Find where the given text appears and provide that cell's center as [X, Y] coordinate. 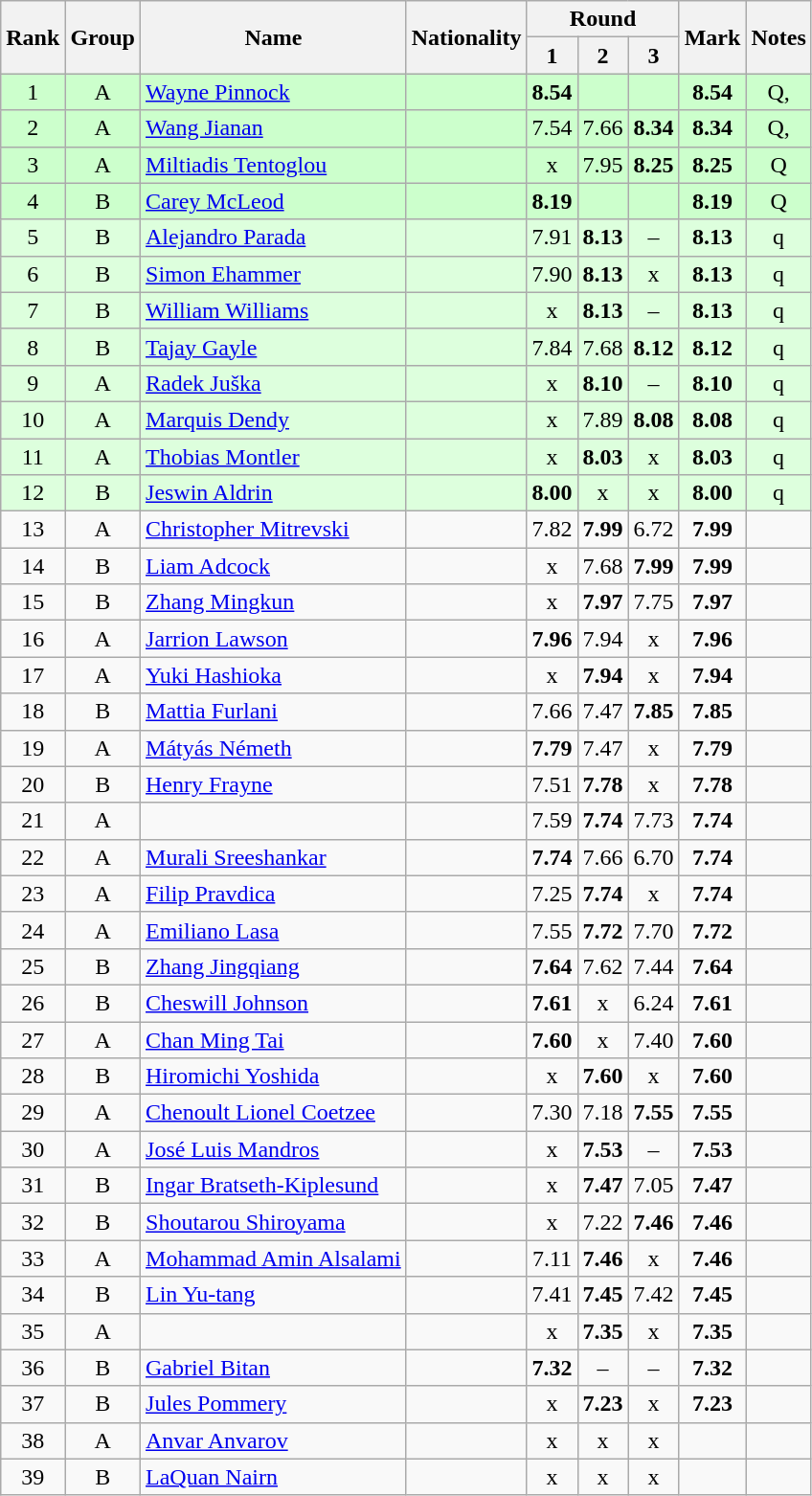
33 [33, 1258]
6.70 [653, 857]
7.18 [603, 1113]
Thobias Montler [274, 457]
Murali Sreeshankar [274, 857]
39 [33, 1477]
Tajay Gayle [274, 347]
35 [33, 1331]
5 [33, 238]
Shoutarou Shiroyama [274, 1222]
16 [33, 639]
7 [33, 310]
21 [33, 821]
8 [33, 347]
7.82 [552, 530]
7.62 [603, 966]
Anvar Anvarov [274, 1440]
7.22 [603, 1222]
Wang Jianan [274, 128]
Marquis Dendy [274, 419]
Mattia Furlani [274, 712]
LaQuan Nairn [274, 1477]
7.89 [603, 419]
7.05 [653, 1186]
7.59 [552, 821]
7.11 [552, 1258]
Round [603, 19]
7.70 [653, 930]
Gabriel Bitan [274, 1368]
Jarrion Lawson [274, 639]
15 [33, 602]
Christopher Mitrevski [274, 530]
Emiliano Lasa [274, 930]
7.40 [653, 1039]
Group [103, 37]
Mátyás Németh [274, 748]
7.51 [552, 784]
Simon Ehammer [274, 274]
27 [33, 1039]
34 [33, 1295]
Yuki Hashioka [274, 675]
Wayne Pinnock [274, 92]
Name [274, 37]
37 [33, 1404]
31 [33, 1186]
10 [33, 419]
4 [33, 201]
Alejandro Parada [274, 238]
32 [33, 1222]
Notes [778, 37]
Nationality [466, 37]
6 [33, 274]
7.42 [653, 1295]
Ingar Bratseth-Kiplesund [274, 1186]
Filip Pravdica [274, 894]
6.24 [653, 1003]
13 [33, 530]
Chenoult Lionel Coetzee [274, 1113]
Hiromichi Yoshida [274, 1077]
Jules Pommery [274, 1404]
José Luis Mandros [274, 1149]
7.91 [552, 238]
7.54 [552, 128]
23 [33, 894]
18 [33, 712]
Chan Ming Tai [274, 1039]
7.73 [653, 821]
28 [33, 1077]
38 [33, 1440]
14 [33, 566]
Rank [33, 37]
7.84 [552, 347]
Lin Yu-tang [274, 1295]
Zhang Mingkun [274, 602]
7.75 [653, 602]
7.90 [552, 274]
36 [33, 1368]
12 [33, 493]
19 [33, 748]
17 [33, 675]
Zhang Jingqiang [274, 966]
William Williams [274, 310]
29 [33, 1113]
Cheswill Johnson [274, 1003]
9 [33, 383]
Jeswin Aldrin [274, 493]
Radek Juška [274, 383]
Mohammad Amin Alsalami [274, 1258]
11 [33, 457]
7.30 [552, 1113]
24 [33, 930]
20 [33, 784]
26 [33, 1003]
7.95 [603, 165]
6.72 [653, 530]
Henry Frayne [274, 784]
Carey McLeod [274, 201]
30 [33, 1149]
22 [33, 857]
7.25 [552, 894]
7.41 [552, 1295]
Liam Adcock [274, 566]
25 [33, 966]
Mark [712, 37]
Miltiadis Tentoglou [274, 165]
7.44 [653, 966]
